Scan for the cell matching the given text and deliver its [x, y] coordinate at center. 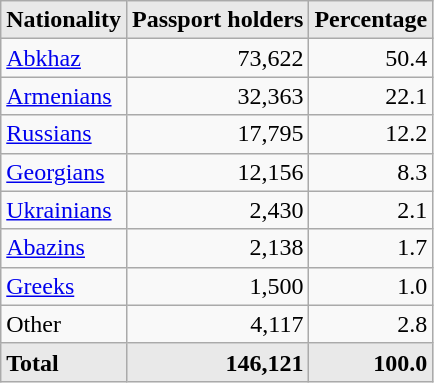
Abkhaz [64, 58]
Ukrainians [64, 210]
1.7 [371, 248]
Percentage [371, 20]
2.8 [371, 324]
Other [64, 324]
12,156 [217, 172]
12.2 [371, 134]
100.0 [371, 362]
8.3 [371, 172]
2,430 [217, 210]
4,117 [217, 324]
Greeks [64, 286]
1,500 [217, 286]
Armenians [64, 96]
73,622 [217, 58]
32,363 [217, 96]
17,795 [217, 134]
Abazins [64, 248]
2,138 [217, 248]
Passport holders [217, 20]
Nationality [64, 20]
2.1 [371, 210]
Russians [64, 134]
22.1 [371, 96]
1.0 [371, 286]
Georgians [64, 172]
Total [64, 362]
50.4 [371, 58]
146,121 [217, 362]
